Find where the given text appears and provide that cell's center as (X, Y) coordinate. 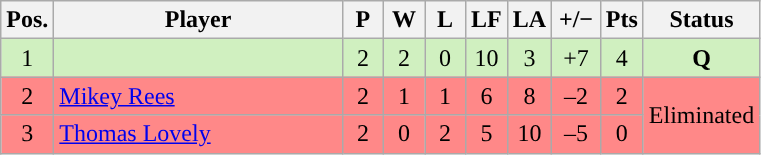
W (404, 20)
L (444, 20)
+/− (576, 20)
Pts (622, 20)
Status (701, 20)
Eliminated (701, 115)
LF (487, 20)
Mikey Rees (198, 96)
+7 (576, 58)
4 (622, 58)
LA (529, 20)
Thomas Lovely (198, 134)
P (362, 20)
–2 (576, 96)
5 (487, 134)
–5 (576, 134)
6 (487, 96)
Pos. (28, 20)
Q (701, 58)
Player (198, 20)
8 (529, 96)
